Determine the (X, Y) coordinate at the center of the cell enclosing the given text.  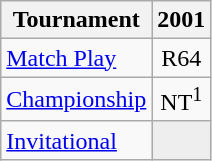
Championship (76, 100)
NT1 (182, 100)
Tournament (76, 20)
Invitational (76, 140)
Match Play (76, 58)
2001 (182, 20)
R64 (182, 58)
